From the cell containing the given text, extract its center point as [X, Y] coordinate. 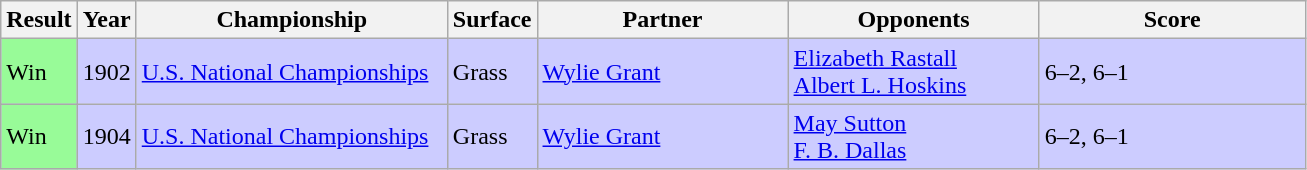
Result [39, 20]
Score [1172, 20]
Opponents [914, 20]
Surface [492, 20]
Year [106, 20]
1902 [106, 72]
1904 [106, 136]
Championship [292, 20]
Partner [662, 20]
May Sutton F. B. Dallas [914, 136]
Elizabeth Rastall Albert L. Hoskins [914, 72]
